Determine the (x, y) coordinate at the center of the cell enclosing the given text.  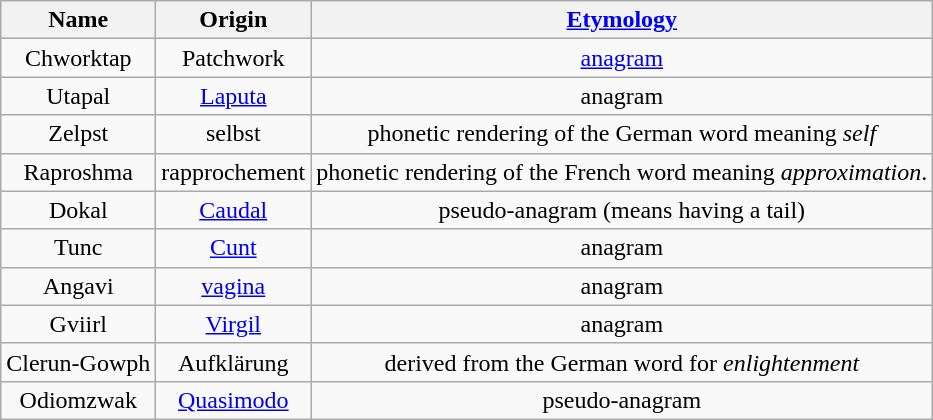
derived from the German word for enlightenment (622, 362)
Clerun-Gowph (78, 362)
Chworktap (78, 58)
Raproshma (78, 172)
Dokal (78, 210)
selbst (234, 134)
Patchwork (234, 58)
Tunc (78, 248)
Virgil (234, 324)
phonetic rendering of the German word meaning self (622, 134)
phonetic rendering of the French word meaning approximation. (622, 172)
Caudal (234, 210)
Odiomzwak (78, 400)
Utapal (78, 96)
Gviirl (78, 324)
Origin (234, 20)
pseudo-anagram (622, 400)
vagina (234, 286)
Zelpst (78, 134)
Laputa (234, 96)
Quasimodo (234, 400)
Name (78, 20)
Etymology (622, 20)
pseudo-anagram (means having a tail) (622, 210)
rapprochement (234, 172)
Cunt (234, 248)
Angavi (78, 286)
Aufklärung (234, 362)
